Provide the (X, Y) coordinate of the cell's center where the given text is located.  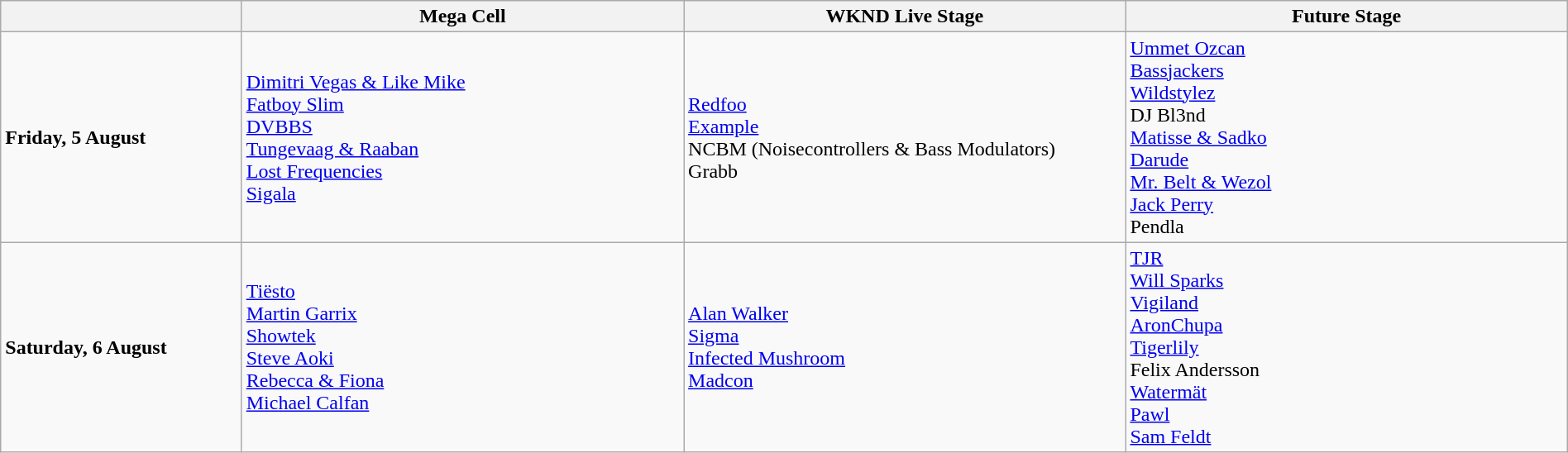
Ummet OzcanBassjackersWildstylezDJ Bl3ndMatisse & SadkoDarudeMr. Belt & WezolJack PerryPendla (1346, 137)
Saturday, 6 August (121, 347)
RedfooExampleNCBM (Noisecontrollers & Bass Modulators)Grabb (905, 137)
WKND Live Stage (905, 17)
Mega Cell (462, 17)
TiëstoMartin GarrixShowtekSteve AokiRebecca & FionaMichael Calfan (462, 347)
Friday, 5 August (121, 137)
TJRWill SparksVigilandAronChupaTigerlilyFelix AnderssonWatermätPawlSam Feldt (1346, 347)
Dimitri Vegas & Like MikeFatboy SlimDVBBSTungevaag & RaabanLost FrequenciesSigala (462, 137)
Alan WalkerSigmaInfected MushroomMadcon (905, 347)
Future Stage (1346, 17)
